Return (X, Y) of the center of cell containing provided text 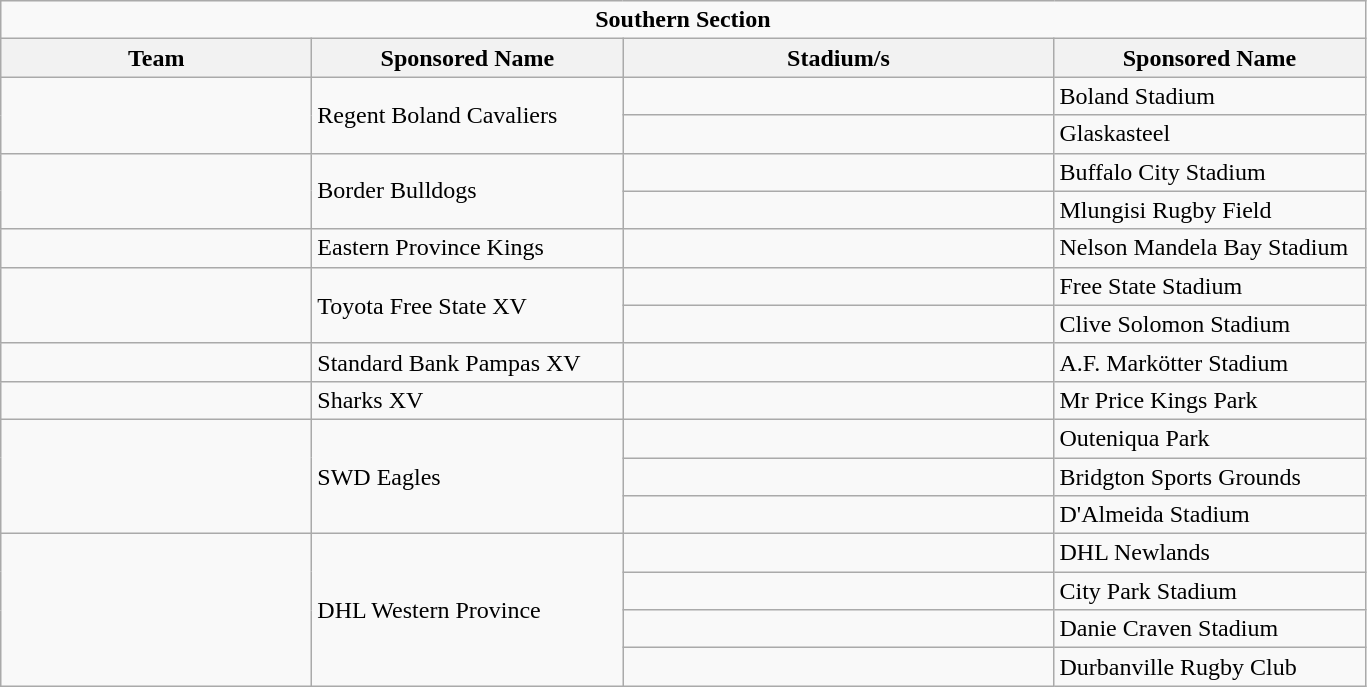
Mr Price Kings Park (1210, 400)
Standard Bank Pampas XV (468, 362)
Stadium/s (838, 58)
Outeniqua Park (1210, 438)
Free State Stadium (1210, 286)
A.F. Markötter Stadium (1210, 362)
Clive Solomon Stadium (1210, 324)
DHL Western Province (468, 610)
Eastern Province Kings (468, 248)
Buffalo City Stadium (1210, 172)
Boland Stadium (1210, 96)
Bridgton Sports Grounds (1210, 477)
Nelson Mandela Bay Stadium (1210, 248)
DHL Newlands (1210, 553)
Mlungisi Rugby Field (1210, 210)
Regent Boland Cavaliers (468, 115)
Team (156, 58)
Sharks XV (468, 400)
City Park Stadium (1210, 591)
Danie Craven Stadium (1210, 629)
Southern Section (683, 20)
D'Almeida Stadium (1210, 515)
Toyota Free State XV (468, 305)
SWD Eagles (468, 476)
Border Bulldogs (468, 191)
Glaskasteel (1210, 134)
Durbanville Rugby Club (1210, 667)
